Search for the cell housing the specified text and yield its (x, y) center coordinate. 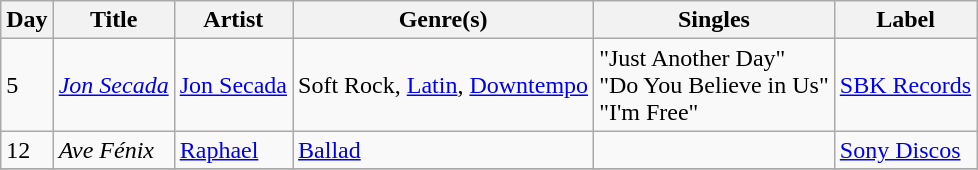
Label (905, 20)
SBK Records (905, 85)
Raphael (233, 150)
Ballad (444, 150)
Artist (233, 20)
Title (114, 20)
"Just Another Day""Do You Believe in Us""I'm Free" (714, 85)
Genre(s) (444, 20)
Soft Rock, Latin, Downtempo (444, 85)
Singles (714, 20)
Ave Fénix (114, 150)
Sony Discos (905, 150)
12 (27, 150)
5 (27, 85)
Day (27, 20)
